Return [X, Y] of the center of cell containing provided text 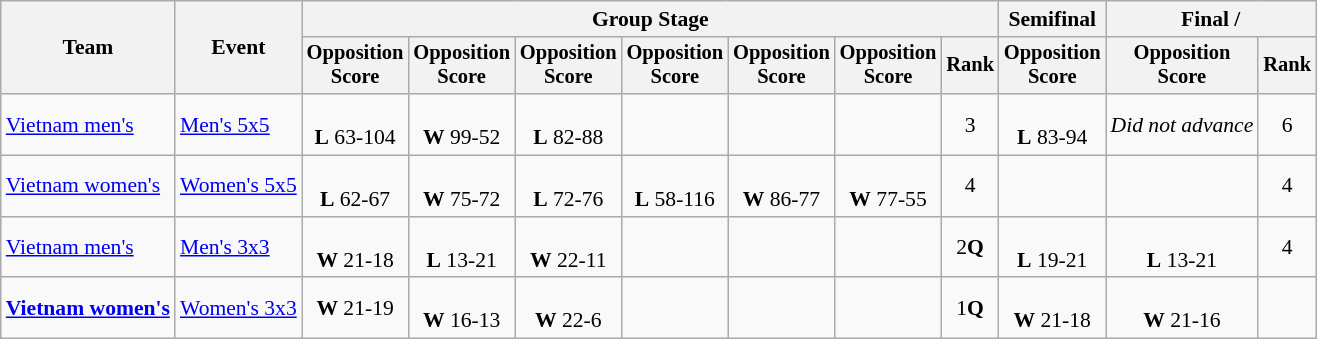
Women's 3x3 [238, 308]
L 58-116 [676, 186]
Women's 5x5 [238, 186]
W 75-72 [462, 186]
6 [1287, 124]
2Q [970, 248]
W 21-19 [356, 308]
W 86-77 [782, 186]
L 62-67 [356, 186]
W 16-13 [462, 308]
Group Stage [650, 19]
W 22-11 [568, 248]
L 82-88 [568, 124]
1Q [970, 308]
W 77-55 [888, 186]
Did not advance [1182, 124]
W 21-16 [1182, 308]
Final / [1211, 19]
Men's 5x5 [238, 124]
L 63-104 [356, 124]
W 99-52 [462, 124]
Men's 3x3 [238, 248]
3 [970, 124]
L 72-76 [568, 186]
Semifinal [1052, 19]
Team [88, 48]
W 22-6 [568, 308]
Event [238, 48]
L 83-94 [1052, 124]
L 19-21 [1052, 248]
